Capture the cell that displays the provided text and extract its (X, Y) central coordinate. 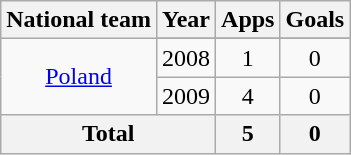
2009 (186, 96)
4 (248, 96)
National team (79, 20)
Apps (248, 20)
5 (248, 134)
Poland (79, 77)
Year (186, 20)
2008 (186, 58)
1 (248, 58)
Total (108, 134)
Goals (315, 20)
